Find where the given text appears and provide that cell's center as (x, y) coordinate. 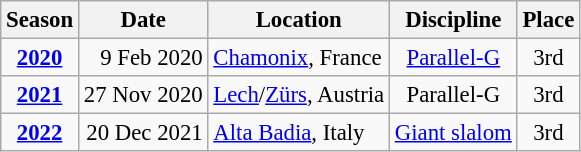
Alta Badia, Italy (298, 133)
2022 (40, 133)
9 Feb 2020 (143, 58)
Season (40, 20)
Location (298, 20)
Chamonix, France (298, 58)
Date (143, 20)
2020 (40, 58)
2021 (40, 95)
27 Nov 2020 (143, 95)
20 Dec 2021 (143, 133)
Giant slalom (453, 133)
Lech/Zürs, Austria (298, 95)
Place (548, 20)
Discipline (453, 20)
